Scan for the cell matching the given text and deliver its (x, y) coordinate at center. 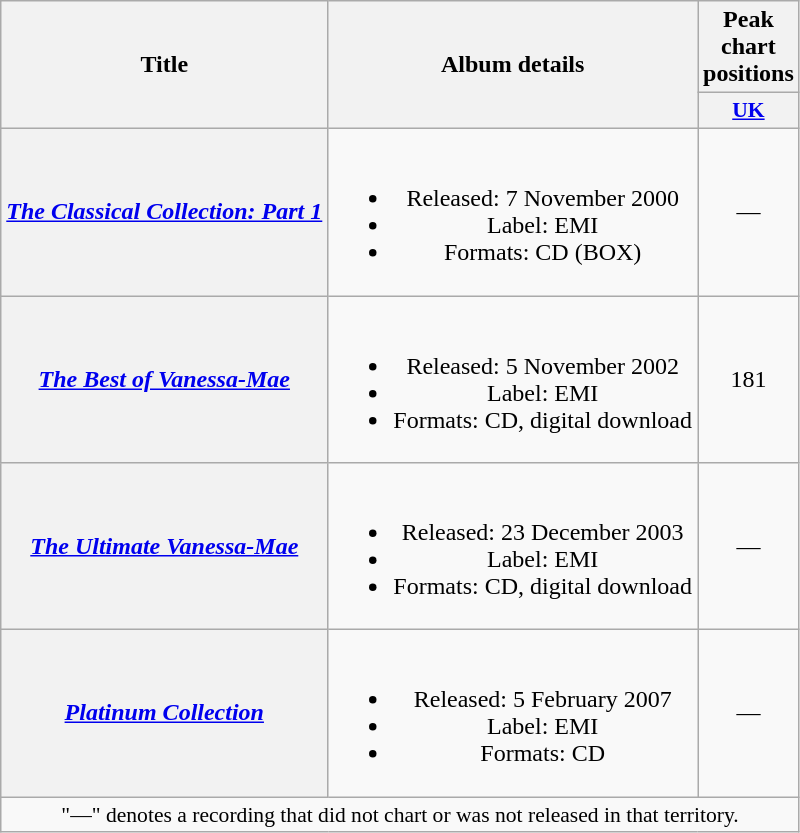
Released: 5 February 2007Label: EMIFormats: CD (513, 714)
Platinum Collection (164, 714)
181 (749, 380)
Album details (513, 65)
Peak chart positions (749, 47)
Released: 7 November 2000Label: EMIFormats: CD (BOX) (513, 212)
UK (749, 111)
"—" denotes a recording that did not chart or was not released in that territory. (400, 815)
The Best of Vanessa-Mae (164, 380)
The Ultimate Vanessa-Mae (164, 546)
Released: 23 December 2003Label: EMIFormats: CD, digital download (513, 546)
Released: 5 November 2002Label: EMIFormats: CD, digital download (513, 380)
Title (164, 65)
The Classical Collection: Part 1 (164, 212)
